Provide the [X, Y] coordinate of the cell's center where the given text is located.  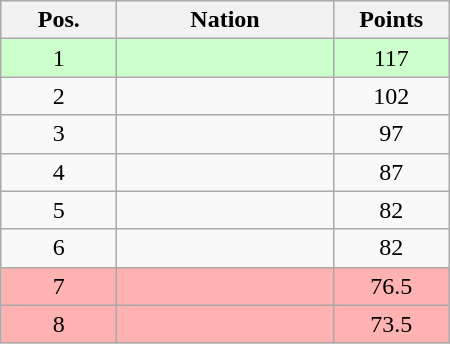
6 [59, 248]
2 [59, 96]
Pos. [59, 20]
Nation [225, 20]
97 [391, 134]
117 [391, 58]
87 [391, 172]
7 [59, 286]
73.5 [391, 324]
8 [59, 324]
76.5 [391, 286]
5 [59, 210]
1 [59, 58]
Points [391, 20]
102 [391, 96]
4 [59, 172]
3 [59, 134]
